Search for the cell housing the specified text and yield its [X, Y] center coordinate. 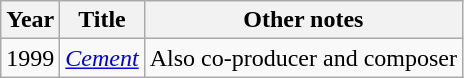
Cement [102, 58]
Other notes [303, 20]
Also co-producer and composer [303, 58]
Year [30, 20]
Title [102, 20]
1999 [30, 58]
